Scan for the cell matching the given text and deliver its (x, y) coordinate at center. 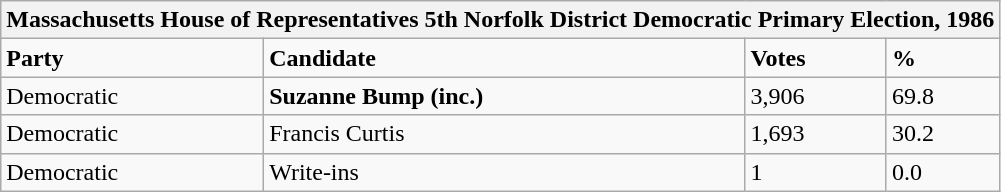
3,906 (816, 96)
69.8 (942, 96)
0.0 (942, 172)
Massachusetts House of Representatives 5th Norfolk District Democratic Primary Election, 1986 (500, 20)
Candidate (504, 58)
Votes (816, 58)
30.2 (942, 134)
% (942, 58)
Party (132, 58)
Write-ins (504, 172)
Francis Curtis (504, 134)
Suzanne Bump (inc.) (504, 96)
1 (816, 172)
1,693 (816, 134)
